Find where the given text appears and provide that cell's center as [x, y] coordinate. 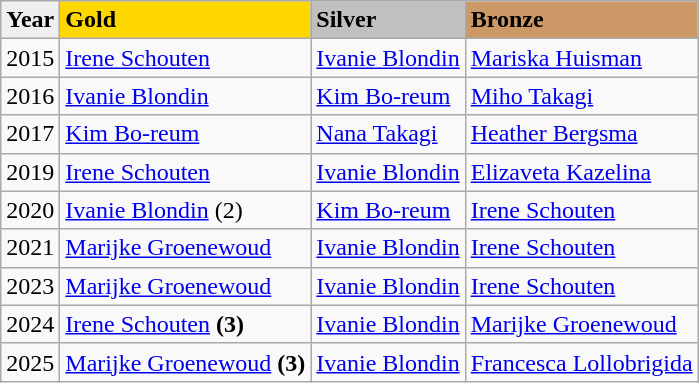
2016 [30, 96]
Mariska Huisman [582, 58]
Gold [186, 20]
Nana Takagi [388, 134]
Miho Takagi [582, 96]
2024 [30, 324]
Elizaveta Kazelina [582, 172]
2023 [30, 286]
Francesca Lollobrigida [582, 362]
2017 [30, 134]
2021 [30, 248]
Silver [388, 20]
2020 [30, 210]
2019 [30, 172]
2015 [30, 58]
Bronze [582, 20]
Marijke Groenewoud (3) [186, 362]
2025 [30, 362]
Ivanie Blondin (2) [186, 210]
Heather Bergsma [582, 134]
Irene Schouten (3) [186, 324]
Year [30, 20]
